For the text-containing cell, return its midpoint in [X, Y] coordinate format. 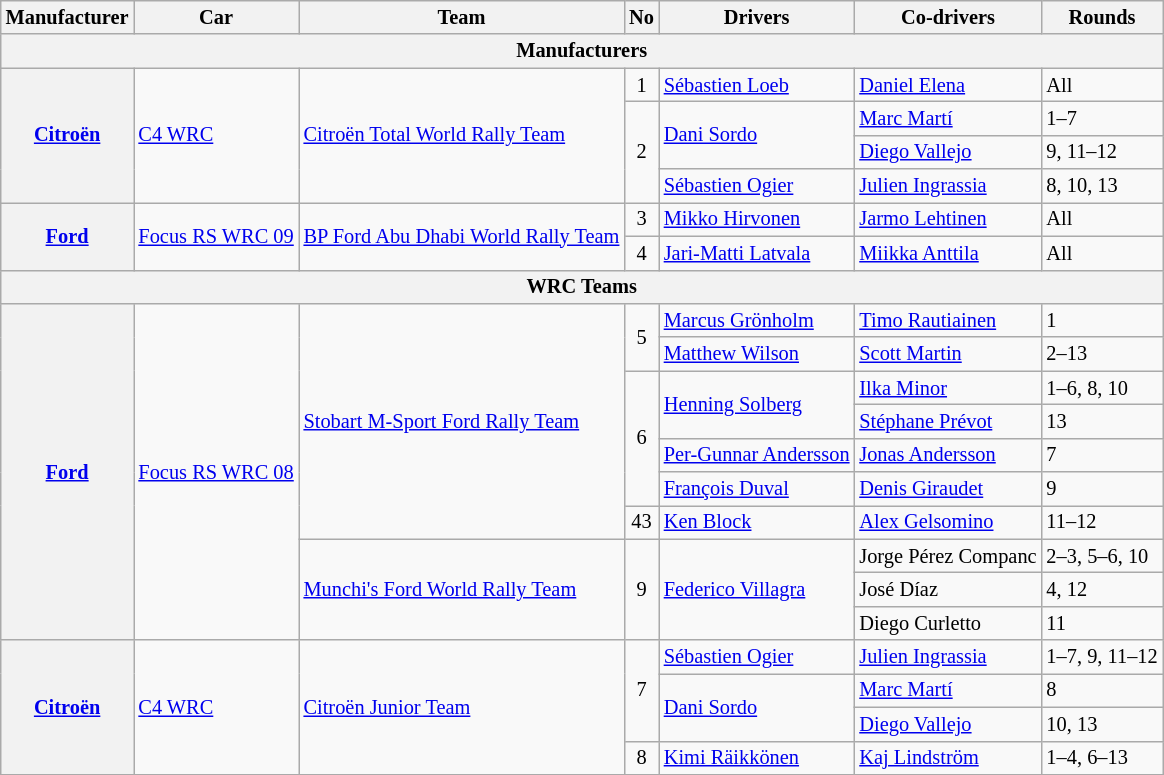
6 [642, 438]
Mikko Hirvonen [757, 219]
Jorge Pérez Companc [948, 556]
François Duval [757, 489]
Jari-Matti Latvala [757, 253]
Ilka Minor [948, 388]
13 [1102, 421]
1–4, 6–13 [1102, 758]
Focus RS WRC 08 [216, 472]
Co-drivers [948, 17]
Munchi's Ford World Rally Team [462, 590]
Denis Giraudet [948, 489]
Citroën Junior Team [462, 708]
Per-Gunnar Andersson [757, 455]
Stéphane Prévot [948, 421]
Citroën Total World Rally Team [462, 136]
11 [1102, 623]
Focus RS WRC 09 [216, 236]
Sébastien Loeb [757, 85]
Jonas Andersson [948, 455]
9, 11–12 [1102, 152]
Scott Martin [948, 354]
2–3, 5–6, 10 [1102, 556]
1–7 [1102, 118]
2 [642, 152]
Miikka Anttila [948, 253]
Manufacturers [582, 51]
1–6, 8, 10 [1102, 388]
Matthew Wilson [757, 354]
Drivers [757, 17]
Daniel Elena [948, 85]
43 [642, 522]
Alex Gelsomino [948, 522]
Kaj Lindström [948, 758]
Stobart M-Sport Ford Rally Team [462, 421]
WRC Teams [582, 287]
2–13 [1102, 354]
Rounds [1102, 17]
5 [642, 336]
Jarmo Lehtinen [948, 219]
Federico Villagra [757, 590]
10, 13 [1102, 724]
8, 10, 13 [1102, 186]
Manufacturer [68, 17]
Henning Solberg [757, 404]
11–12 [1102, 522]
No [642, 17]
Kimi Räikkönen [757, 758]
1–7, 9, 11–12 [1102, 657]
Marcus Grönholm [757, 320]
Diego Curletto [948, 623]
Timo Rautiainen [948, 320]
3 [642, 219]
Ken Block [757, 522]
4 [642, 253]
José Díaz [948, 589]
Car [216, 17]
Team [462, 17]
4, 12 [1102, 589]
BP Ford Abu Dhabi World Rally Team [462, 236]
